Return [x, y] of the center of cell containing provided text 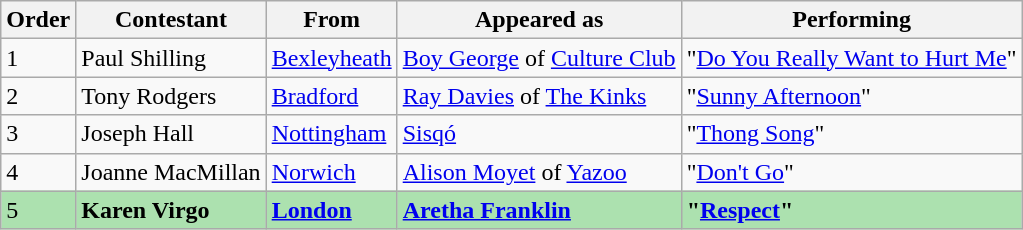
Karen Virgo [171, 210]
Contestant [171, 20]
Paul Shilling [171, 58]
"Thong Song" [852, 134]
Joanne MacMillan [171, 172]
2 [38, 96]
1 [38, 58]
Aretha Franklin [539, 210]
"Don't Go" [852, 172]
From [332, 20]
Nottingham [332, 134]
Norwich [332, 172]
Ray Davies of The Kinks [539, 96]
"Sunny Afternoon" [852, 96]
"Respect" [852, 210]
Boy George of Culture Club [539, 58]
Performing [852, 20]
Order [38, 20]
4 [38, 172]
Alison Moyet of Yazoo [539, 172]
Appeared as [539, 20]
"Do You Really Want to Hurt Me" [852, 58]
3 [38, 134]
London [332, 210]
Bexleyheath [332, 58]
Sisqó [539, 134]
Bradford [332, 96]
5 [38, 210]
Tony Rodgers [171, 96]
Joseph Hall [171, 134]
